Detect which cell encompasses the target text, then output its [X, Y] center coordinate. 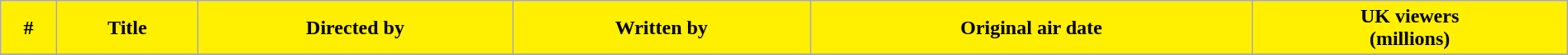
Original air date [1031, 28]
UK viewers(millions) [1409, 28]
Directed by [356, 28]
Title [127, 28]
# [28, 28]
Written by [662, 28]
